For the text-containing cell, return its midpoint in (x, y) coordinate format. 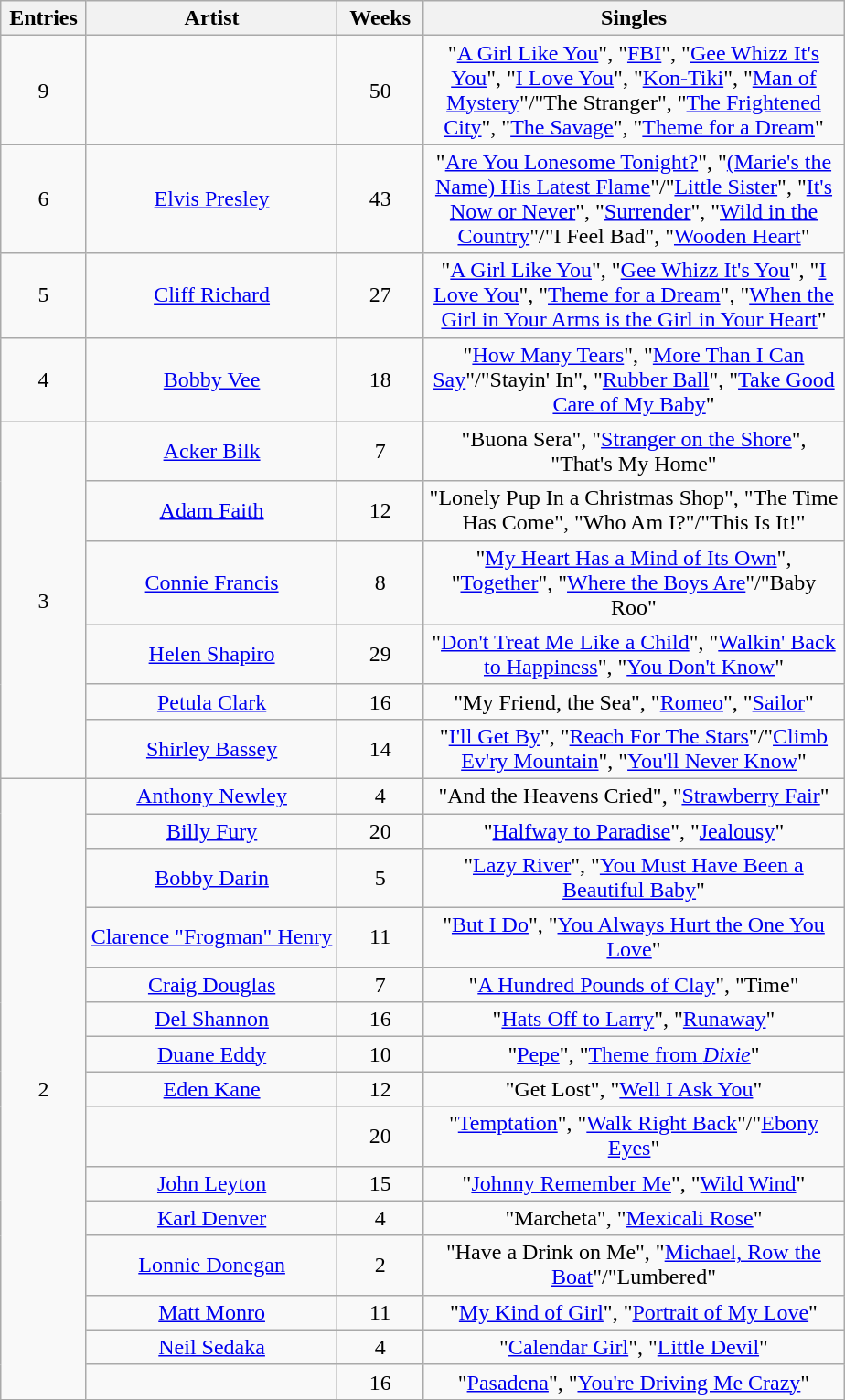
"Pepe", "Theme from Dixie" (633, 1054)
Duane Eddy (212, 1054)
"Temptation", "Walk Right Back"/"Ebony Eyes" (633, 1136)
Entries (44, 18)
Karl Denver (212, 1218)
43 (380, 199)
"I'll Get By", "Reach For The Stars"/"Climb Ev'ry Mountain", "You'll Never Know" (633, 748)
"And the Heavens Cried", "Strawberry Fair" (633, 796)
3 (44, 600)
6 (44, 199)
8 (380, 582)
"My Kind of Girl", "Portrait of My Love" (633, 1312)
"Halfway to Paradise", "Jealousy" (633, 831)
"Pasadena", "You're Driving Me Crazy" (633, 1382)
Matt Monro (212, 1312)
Helen Shapiro (212, 655)
Del Shannon (212, 1020)
Weeks (380, 18)
Singles (633, 18)
29 (380, 655)
27 (380, 295)
Craig Douglas (212, 985)
John Leyton (212, 1183)
Cliff Richard (212, 295)
Elvis Presley (212, 199)
"My Friend, the Sea", "Romeo", "Sailor" (633, 701)
Acker Bilk (212, 452)
Anthony Newley (212, 796)
"Lonely Pup In a Christmas Shop", "The Time Has Come", "Who Am I?"/"This Is It!" (633, 510)
"How Many Tears", "More Than I Can Say"/"Stayin' In", "Rubber Ball", "Take Good Care of My Baby" (633, 379)
"Calendar Girl", "Little Devil" (633, 1347)
9 (44, 90)
Lonnie Donegan (212, 1266)
"A Girl Like You", "Gee Whizz It's You", "I Love You", "Theme for a Dream", "When the Girl in Your Arms is the Girl in Your Heart" (633, 295)
Shirley Bassey (212, 748)
50 (380, 90)
Adam Faith (212, 510)
"Hats Off to Larry", "Runaway" (633, 1020)
Billy Fury (212, 831)
Bobby Darin (212, 878)
Petula Clark (212, 701)
"Johnny Remember Me", "Wild Wind" (633, 1183)
15 (380, 1183)
"Have a Drink on Me", "Michael, Row the Boat"/"Lumbered" (633, 1266)
Eden Kane (212, 1089)
"But I Do", "You Always Hurt the One You Love" (633, 938)
"Buona Sera", "Stranger on the Shore", "That's My Home" (633, 452)
Clarence "Frogman" Henry (212, 938)
Artist (212, 18)
"Marcheta", "Mexicali Rose" (633, 1218)
"Lazy River", "You Must Have Been a Beautiful Baby" (633, 878)
10 (380, 1054)
14 (380, 748)
Neil Sedaka (212, 1347)
"Get Lost", "Well I Ask You" (633, 1089)
"Don't Treat Me Like a Child", "Walkin' Back to Happiness", "You Don't Know" (633, 655)
Connie Francis (212, 582)
Bobby Vee (212, 379)
"My Heart Has a Mind of Its Own", "Together", "Where the Boys Are"/"Baby Roo" (633, 582)
18 (380, 379)
"A Hundred Pounds of Clay", "Time" (633, 985)
